Extract the (X, Y) coordinate from the center of the cell holding the provided text.  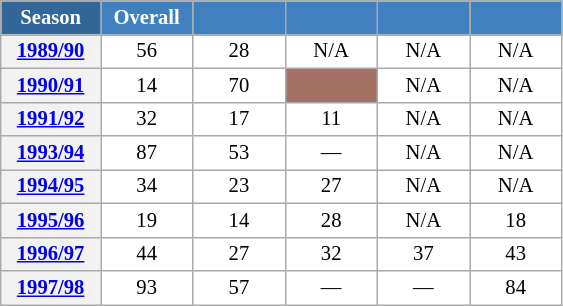
1990/91 (51, 85)
43 (516, 254)
34 (146, 186)
37 (423, 254)
44 (146, 254)
18 (516, 220)
1991/92 (51, 119)
Season (51, 17)
1996/97 (51, 254)
1997/98 (51, 287)
84 (516, 287)
11 (331, 119)
17 (239, 119)
1995/96 (51, 220)
19 (146, 220)
1993/94 (51, 153)
57 (239, 287)
70 (239, 85)
Overall (146, 17)
87 (146, 153)
23 (239, 186)
1994/95 (51, 186)
1989/90 (51, 51)
53 (239, 153)
56 (146, 51)
93 (146, 287)
